Find where the given text appears and provide that cell's center as (x, y) coordinate. 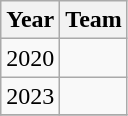
Year (30, 20)
2020 (30, 58)
2023 (30, 96)
Team (94, 20)
